Return [X, Y] of the center of cell containing provided text 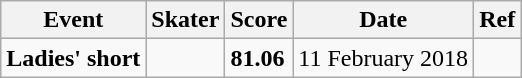
Score [259, 20]
81.06 [259, 58]
11 February 2018 [384, 58]
Ladies' short [74, 58]
Ref [498, 20]
Event [74, 20]
Skater [186, 20]
Date [384, 20]
